Locate the cell with the specified text and output its [x, y] center coordinate. 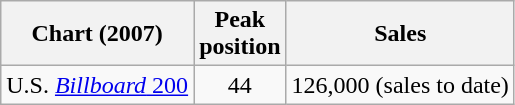
Chart (2007) [98, 34]
Peak position [240, 34]
44 [240, 85]
126,000 (sales to date) [400, 85]
U.S. Billboard 200 [98, 85]
Sales [400, 34]
